Pinpoint the cell where the given text exists, returning its [X, Y] midpoint coordinate. 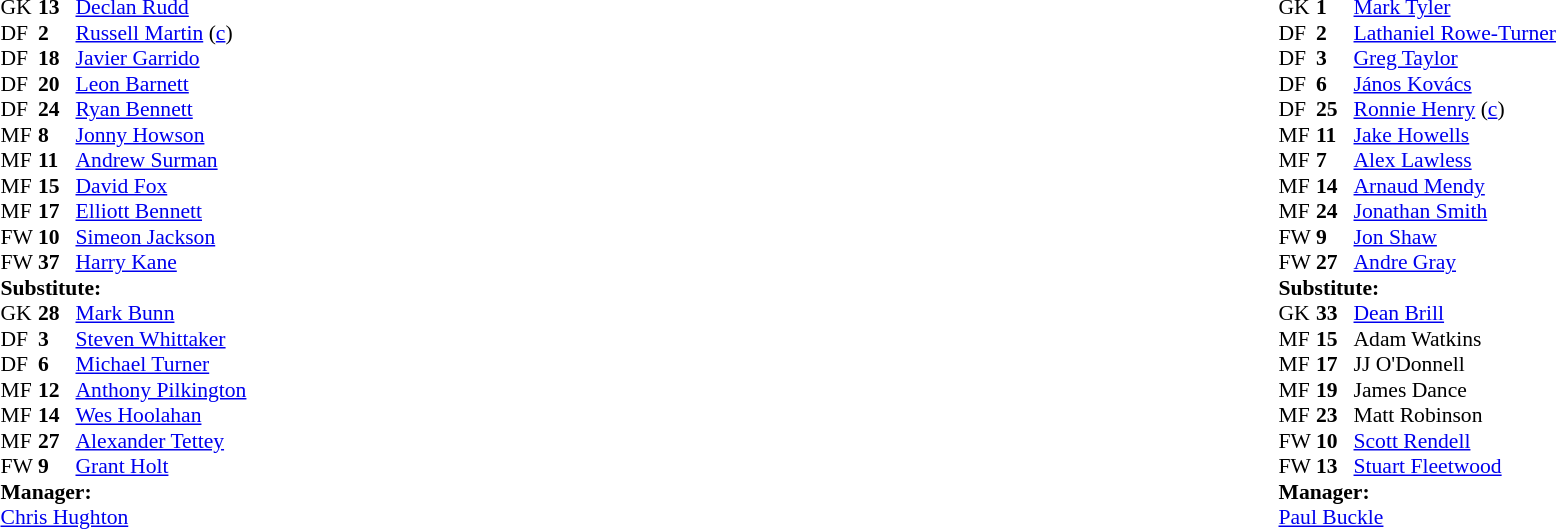
Mark Bunn [162, 313]
Jonathan Smith [1455, 211]
JJ O'Donnell [1455, 365]
Simeon Jackson [162, 237]
7 [1335, 161]
37 [57, 263]
James Dance [1455, 390]
Anthony Pilkington [162, 390]
Adam Watkins [1455, 339]
13 [1335, 467]
Greg Taylor [1455, 59]
Stuart Fleetwood [1455, 467]
23 [1335, 415]
Leon Barnett [162, 84]
Lathaniel Rowe-Turner [1455, 33]
Wes Hoolahan [162, 415]
Ryan Bennett [162, 109]
Alex Lawless [1455, 161]
Andre Gray [1455, 263]
Steven Whittaker [162, 339]
19 [1335, 390]
8 [57, 135]
Matt Robinson [1455, 415]
Alexander Tettey [162, 441]
János Kovács [1455, 84]
12 [57, 390]
Russell Martin (c) [162, 33]
Jake Howells [1455, 135]
Scott Rendell [1455, 441]
25 [1335, 109]
Javier Garrido [162, 59]
David Fox [162, 186]
Andrew Surman [162, 161]
Jonny Howson [162, 135]
Jon Shaw [1455, 237]
18 [57, 59]
Grant Holt [162, 467]
20 [57, 84]
Michael Turner [162, 365]
Arnaud Mendy [1455, 186]
Harry Kane [162, 263]
28 [57, 313]
Dean Brill [1455, 313]
Elliott Bennett [162, 211]
33 [1335, 313]
Ronnie Henry (c) [1455, 109]
